From the cell containing the given text, extract its center point as (X, Y) coordinate. 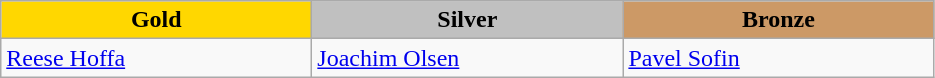
Gold (156, 20)
Bronze (778, 20)
Reese Hoffa (156, 58)
Pavel Sofin (778, 58)
Joachim Olsen (468, 58)
Silver (468, 20)
